Capture the cell that displays the provided text and extract its (X, Y) central coordinate. 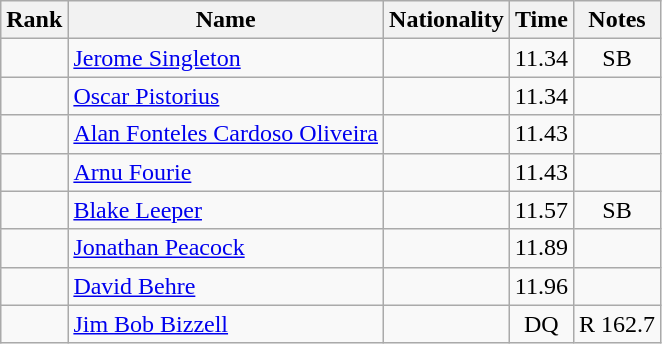
Name (226, 20)
11.57 (541, 210)
R 162.7 (616, 324)
11.89 (541, 248)
Alan Fonteles Cardoso Oliveira (226, 134)
Nationality (447, 20)
David Behre (226, 286)
Time (541, 20)
Jerome Singleton (226, 58)
Jim Bob Bizzell (226, 324)
Notes (616, 20)
Jonathan Peacock (226, 248)
Oscar Pistorius (226, 96)
Rank (34, 20)
DQ (541, 324)
Arnu Fourie (226, 172)
11.96 (541, 286)
Blake Leeper (226, 210)
